Return (X, Y) of the center of cell containing provided text 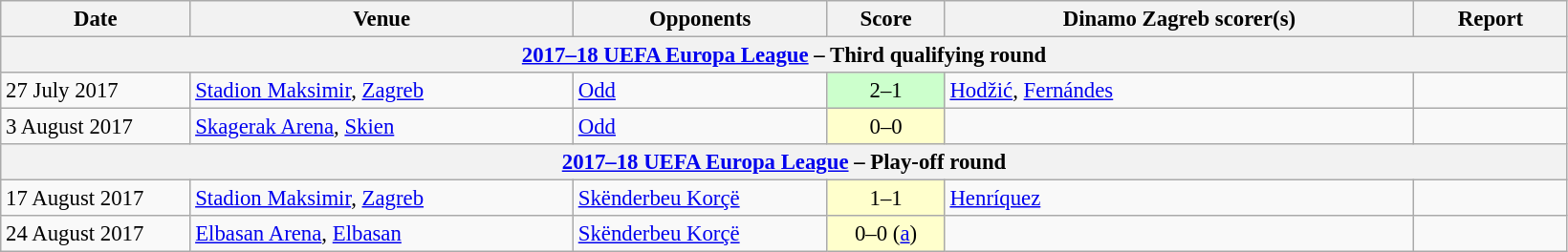
27 July 2017 (96, 91)
2017–18 UEFA Europa League – Third qualifying round (784, 55)
24 August 2017 (96, 234)
Opponents (700, 19)
Date (96, 19)
Hodžić, Fernándes (1180, 91)
Dinamo Zagreb scorer(s) (1180, 19)
2–1 (885, 91)
Skagerak Arena, Skien (382, 127)
Elbasan Arena, Elbasan (382, 234)
1–1 (885, 199)
Report (1492, 19)
Score (885, 19)
3 August 2017 (96, 127)
17 August 2017 (96, 199)
Venue (382, 19)
Henríquez (1180, 199)
0–0 (885, 127)
2017–18 UEFA Europa League – Play-off round (784, 162)
0–0 (a) (885, 234)
